Pinpoint the cell where the given text exists, returning its (X, Y) midpoint coordinate. 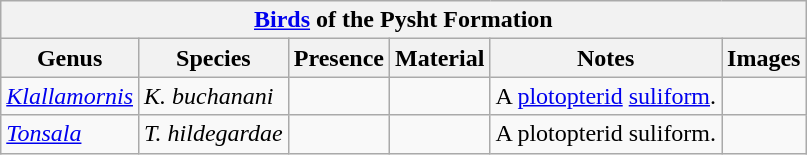
Birds of the Pysht Formation (404, 20)
Notes (606, 58)
Presence (338, 58)
Images (764, 58)
Material (439, 58)
Genus (70, 58)
K. buchanani (214, 96)
T. hildegardae (214, 134)
Species (214, 58)
Klallamornis (70, 96)
Tonsala (70, 134)
